For the text-containing cell, return its midpoint in (x, y) coordinate format. 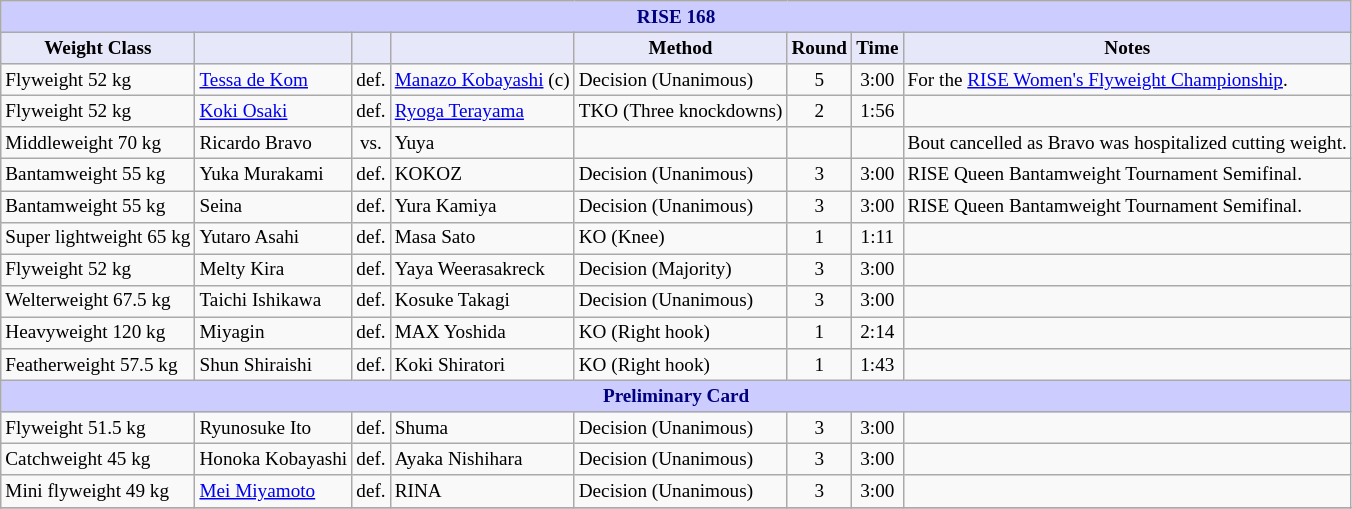
Miyagin (274, 333)
TKO (Three knockdowns) (680, 111)
Notes (1127, 48)
KOKOZ (482, 175)
Manazo Kobayashi (c) (482, 80)
Masa Sato (482, 238)
Time (878, 48)
Weight Class (98, 48)
Yutaro Asahi (274, 238)
Yaya Weerasakreck (482, 270)
Ricardo Bravo (274, 143)
Ryoga Terayama (482, 111)
Method (680, 48)
MAX Yoshida (482, 333)
Seina (274, 206)
Catchweight 45 kg (98, 460)
5 (820, 80)
Yuka Murakami (274, 175)
RISE 168 (676, 17)
Honoka Kobayashi (274, 460)
vs. (371, 143)
Yura Kamiya (482, 206)
Yuya (482, 143)
2 (820, 111)
1:56 (878, 111)
Welterweight 67.5 kg (98, 301)
RINA (482, 491)
Heavyweight 120 kg (98, 333)
Mini flyweight 49 kg (98, 491)
Super lightweight 65 kg (98, 238)
Round (820, 48)
2:14 (878, 333)
Shuma (482, 428)
Flyweight 51.5 kg (98, 428)
Kosuke Takagi (482, 301)
KO (Knee) (680, 238)
1:11 (878, 238)
Preliminary Card (676, 396)
1:43 (878, 365)
Taichi Ishikawa (274, 301)
Bout cancelled as Bravo was hospitalized cutting weight. (1127, 143)
Ryunosuke Ito (274, 428)
Melty Kira (274, 270)
Shun Shiraishi (274, 365)
Mei Miyamoto (274, 491)
Koki Shiratori (482, 365)
Decision (Majority) (680, 270)
Koki Osaki (274, 111)
Ayaka Nishihara (482, 460)
Middleweight 70 kg (98, 143)
Featherweight 57.5 kg (98, 365)
For the RISE Women's Flyweight Championship. (1127, 80)
Tessa de Kom (274, 80)
